Find where the given text appears and provide that cell's center as (x, y) coordinate. 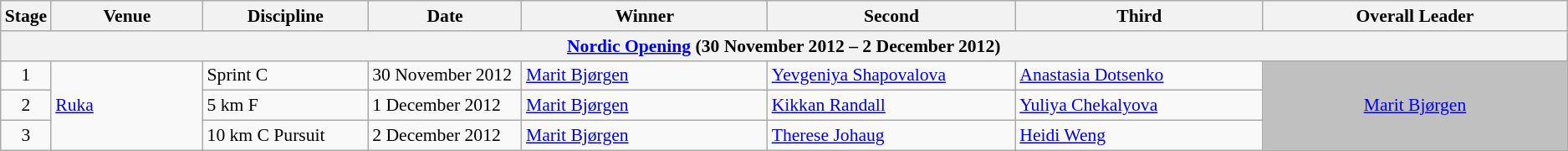
Stage (26, 16)
30 November 2012 (445, 75)
Kikkan Randall (891, 106)
1 (26, 75)
Discipline (286, 16)
Sprint C (286, 75)
Therese Johaug (891, 136)
Anastasia Dotsenko (1139, 75)
Nordic Opening (30 November 2012 – 2 December 2012) (784, 46)
Yevgeniya Shapovalova (891, 75)
2 December 2012 (445, 136)
Yuliya Chekalyova (1139, 106)
Second (891, 16)
Third (1139, 16)
10 km C Pursuit (286, 136)
Overall Leader (1415, 16)
Date (445, 16)
1 December 2012 (445, 106)
Winner (645, 16)
3 (26, 136)
2 (26, 106)
5 km F (286, 106)
Ruka (127, 106)
Venue (127, 16)
Heidi Weng (1139, 136)
